Provide the [X, Y] coordinate of the cell's center where the given text is located.  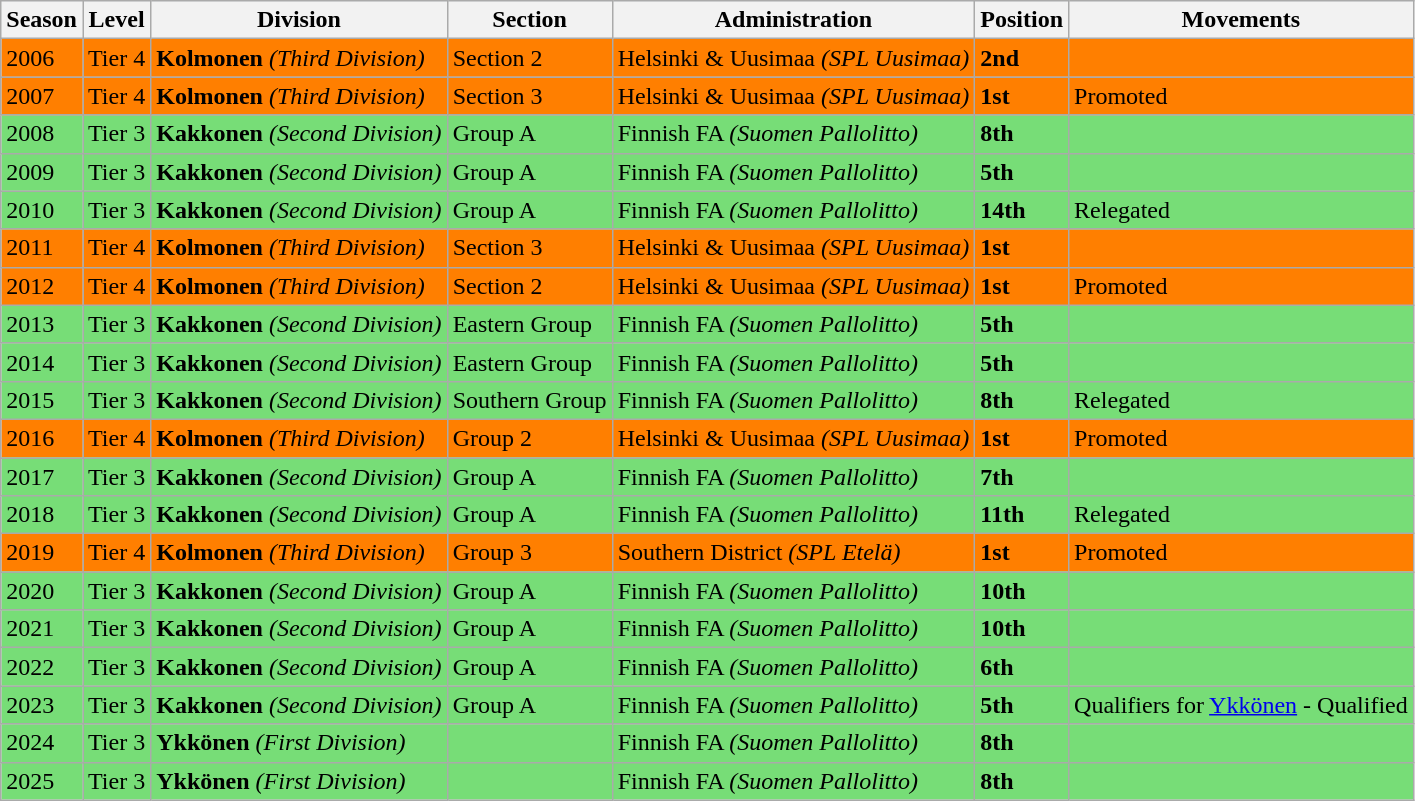
Position [1022, 20]
2009 [42, 172]
2015 [42, 400]
Administration [794, 20]
Division [299, 20]
2017 [42, 477]
2020 [42, 591]
2021 [42, 629]
2007 [42, 96]
Movements [1242, 20]
7th [1022, 477]
Group 3 [530, 553]
2014 [42, 362]
14th [1022, 210]
Qualifiers for Ykkönen - Qualified [1242, 705]
11th [1022, 515]
2024 [42, 743]
2008 [42, 134]
2012 [42, 286]
2010 [42, 210]
Group 2 [530, 438]
2022 [42, 667]
Season [42, 20]
Level [116, 20]
Southern District (SPL Etelä) [794, 553]
2025 [42, 781]
2016 [42, 438]
2023 [42, 705]
6th [1022, 667]
2013 [42, 324]
2006 [42, 58]
2018 [42, 515]
2011 [42, 248]
2019 [42, 553]
Southern Group [530, 400]
Section [530, 20]
2nd [1022, 58]
